Scan for the cell matching the given text and deliver its (X, Y) coordinate at center. 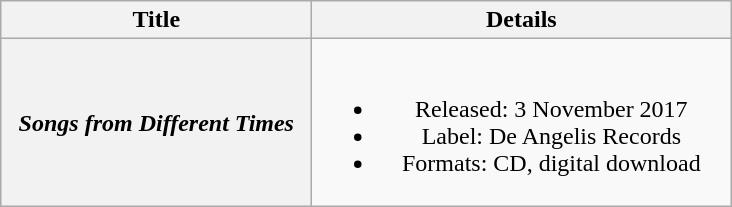
Songs from Different Times (156, 122)
Title (156, 20)
Details (522, 20)
Released: 3 November 2017Label: De Angelis RecordsFormats: CD, digital download (522, 122)
